For the text-containing cell, return its midpoint in (X, Y) coordinate format. 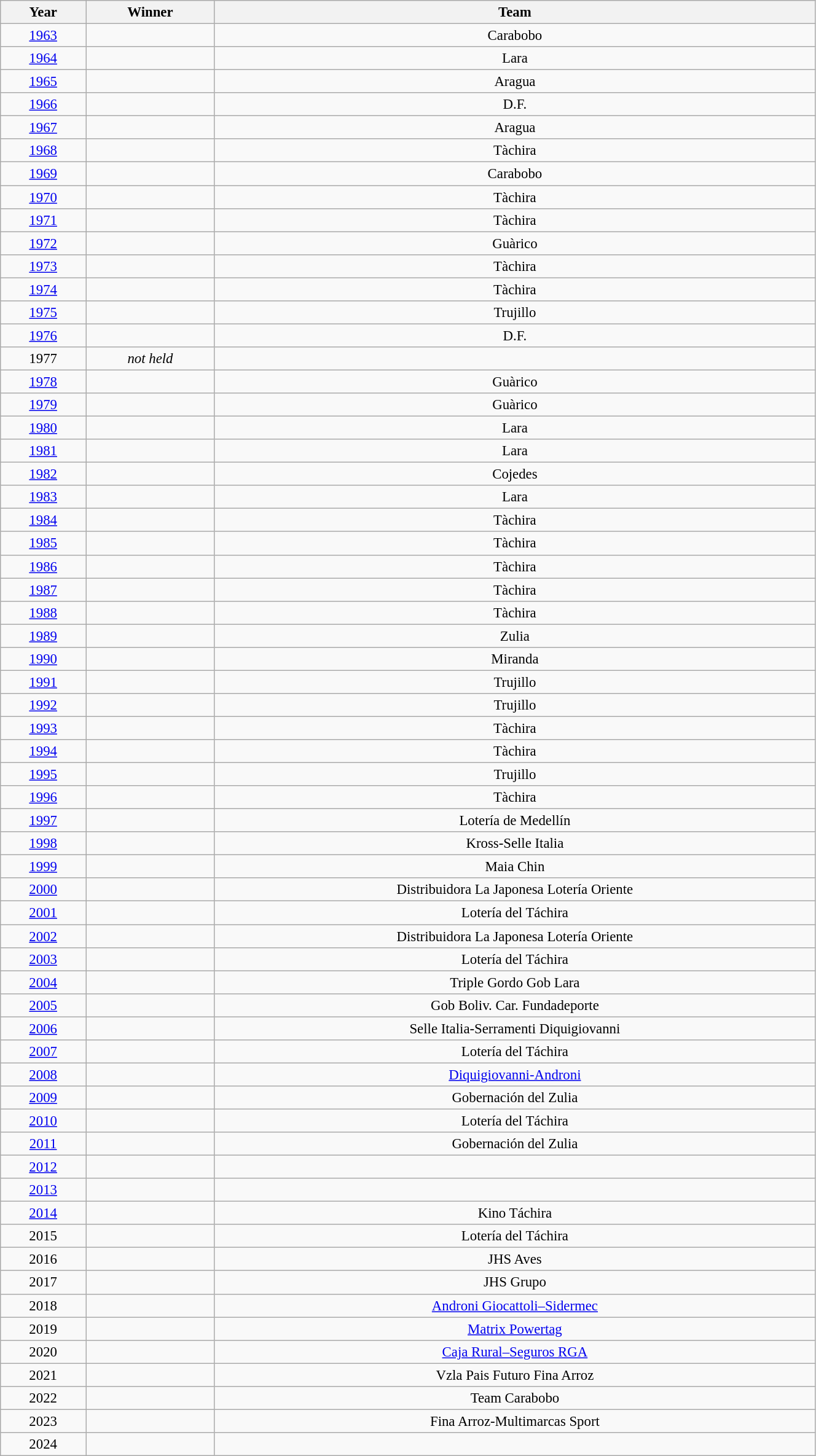
Winner (151, 12)
2018 (43, 1305)
1999 (43, 867)
Cojedes (515, 474)
2016 (43, 1259)
Fina Arroz-Multimarcas Sport (515, 1421)
1971 (43, 220)
1984 (43, 520)
1998 (43, 843)
2012 (43, 1167)
Lotería de Medellín (515, 821)
2014 (43, 1213)
Triple Gordo Gob Lara (515, 982)
1972 (43, 243)
Miranda (515, 659)
1977 (43, 359)
Maia Chin (515, 867)
Year (43, 12)
Matrix Powertag (515, 1329)
2019 (43, 1329)
Androni Giocattoli–Sidermec (515, 1305)
1967 (43, 128)
1980 (43, 428)
Caja Rural–Seguros RGA (515, 1352)
2005 (43, 1005)
1979 (43, 405)
1983 (43, 497)
1992 (43, 705)
JHS Grupo (515, 1283)
2010 (43, 1121)
2001 (43, 913)
1996 (43, 797)
Gob Boliv. Car. Fundadeporte (515, 1005)
1994 (43, 751)
2015 (43, 1236)
1989 (43, 636)
1966 (43, 104)
2011 (43, 1144)
Diquigiovanni-Androni (515, 1074)
1985 (43, 544)
1986 (43, 566)
2007 (43, 1052)
2021 (43, 1375)
1975 (43, 313)
2004 (43, 982)
1982 (43, 474)
2020 (43, 1352)
2002 (43, 936)
2022 (43, 1398)
Kross-Selle Italia (515, 843)
Vzla Pais Futuro Fina Arroz (515, 1375)
1970 (43, 197)
1997 (43, 821)
1973 (43, 266)
2023 (43, 1421)
1965 (43, 82)
Team (515, 12)
2000 (43, 890)
1974 (43, 289)
2013 (43, 1190)
1991 (43, 682)
Kino Táchira (515, 1213)
2009 (43, 1098)
not held (151, 359)
1990 (43, 659)
1993 (43, 728)
Team Carabobo (515, 1398)
2024 (43, 1444)
Selle Italia-Serramenti Diquigiovanni (515, 1028)
1964 (43, 58)
1987 (43, 590)
2003 (43, 959)
1981 (43, 451)
2017 (43, 1283)
JHS Aves (515, 1259)
1968 (43, 151)
1978 (43, 382)
1969 (43, 174)
Zulia (515, 636)
1963 (43, 36)
2008 (43, 1074)
1988 (43, 613)
1976 (43, 335)
1995 (43, 775)
2006 (43, 1028)
